Output the [X, Y] coordinate of the center of the cell containing the given text.  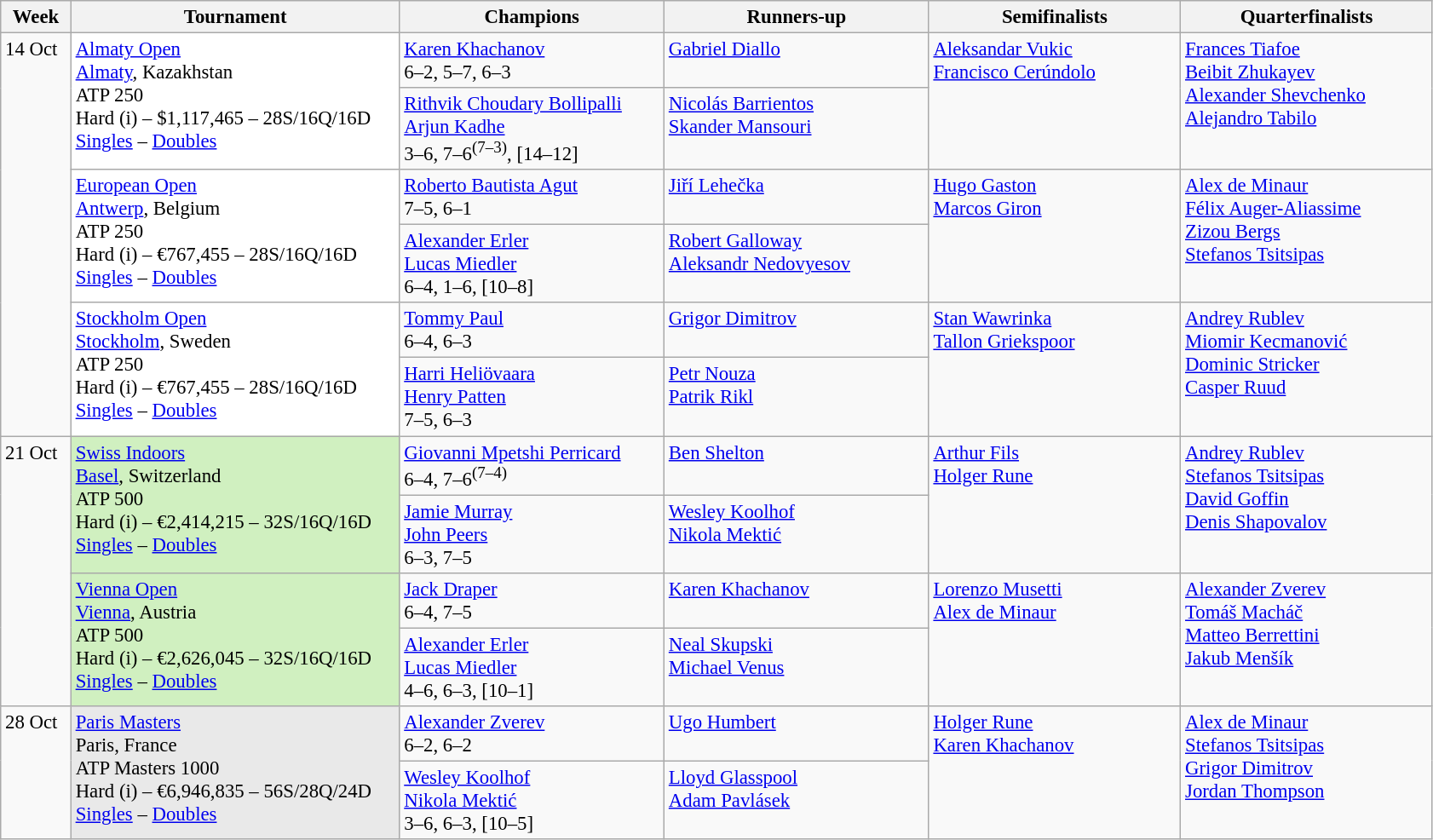
Almaty OpenAlmaty, KazakhstanATP 250Hard (i) – $1,117,465 – 28S/16Q/16DSingles – Doubles [235, 102]
Karen Khachanov 6–2, 5–7, 6–3 [532, 61]
Tommy Paul 6–4, 6–3 [532, 331]
Nicolás Barrientos Skander Mansouri [797, 129]
Wesley Koolhof Nikola Mektić 3–6, 6–3, [10–5] [532, 800]
Alexander Erler Lucas Miedler 4–6, 6–3, [10–1] [532, 667]
Tournament [235, 17]
European OpenAntwerp, BelgiumATP 250Hard (i) – €767,455 – 28S/16Q/16DSingles – Doubles [235, 236]
Alexander Erler Lucas Miedler 6–4, 1–6, [10–8] [532, 264]
Jamie Murray John Peers 6–3, 7–5 [532, 534]
Alexander Zverev Tomáš Macháč Matteo Berrettini Jakub Menšík [1307, 639]
Robert Galloway Aleksandr Nedovyesov [797, 264]
Week [36, 17]
Champions [532, 17]
Wesley Koolhof Nikola Mektić [797, 534]
Karen Khachanov [797, 600]
Grigor Dimitrov [797, 331]
21 Oct [36, 571]
Andrey Rublev Miomir Kecmanović Dominic Stricker Casper Ruud [1307, 370]
Quarterfinalists [1307, 17]
14 Oct [36, 235]
Petr Nouza Patrik Rikl [797, 397]
Harri Heliövaara Henry Patten 7–5, 6–3 [532, 397]
Alex de Minaur Félix Auger-Aliassime Zizou Bergs Stefanos Tsitsipas [1307, 236]
Stockholm OpenStockholm, SwedenATP 250Hard (i) – €767,455 – 28S/16Q/16DSingles – Doubles [235, 370]
Runners-up [797, 17]
Semifinalists [1055, 17]
Andrey Rublev Stefanos Tsitsipas David Goffin Denis Shapovalov [1307, 504]
Ben Shelton [797, 465]
Vienna OpenVienna, AustriaATP 500Hard (i) – €2,626,045 – 32S/16Q/16DSingles – Doubles [235, 639]
Ugo Humbert [797, 734]
Lorenzo Musetti Alex de Minaur [1055, 639]
Hugo Gaston Marcos Giron [1055, 236]
Jack Draper 6–4, 7–5 [532, 600]
28 Oct [36, 773]
Paris MastersParis, FranceATP Masters 1000Hard (i) – €6,946,835 – 56S/28Q/24DSingles – Doubles [235, 773]
Lloyd Glasspool Adam Pavlásek [797, 800]
Holger Rune Karen Khachanov [1055, 773]
Roberto Bautista Agut 7–5, 6–1 [532, 198]
Aleksandar Vukic Francisco Cerúndolo [1055, 102]
Jiří Lehečka [797, 198]
Arthur Fils Holger Rune [1055, 504]
Rithvik Choudary Bollipalli Arjun Kadhe 3–6, 7–6(7–3), [14–12] [532, 129]
Neal Skupski Michael Venus [797, 667]
Gabriel Diallo [797, 61]
Stan Wawrinka Tallon Griekspoor [1055, 370]
Alex de Minaur Stefanos Tsitsipas Grigor Dimitrov Jordan Thompson [1307, 773]
Giovanni Mpetshi Perricard 6–4, 7–6(7–4) [532, 465]
Frances Tiafoe Beibit Zhukayev Alexander Shevchenko Alejandro Tabilo [1307, 102]
Alexander Zverev 6–2, 6–2 [532, 734]
Swiss IndoorsBasel, SwitzerlandATP 500Hard (i) – €2,414,215 – 32S/16Q/16DSingles – Doubles [235, 504]
